Extract the [x, y] coordinate from the center of the cell holding the provided text.  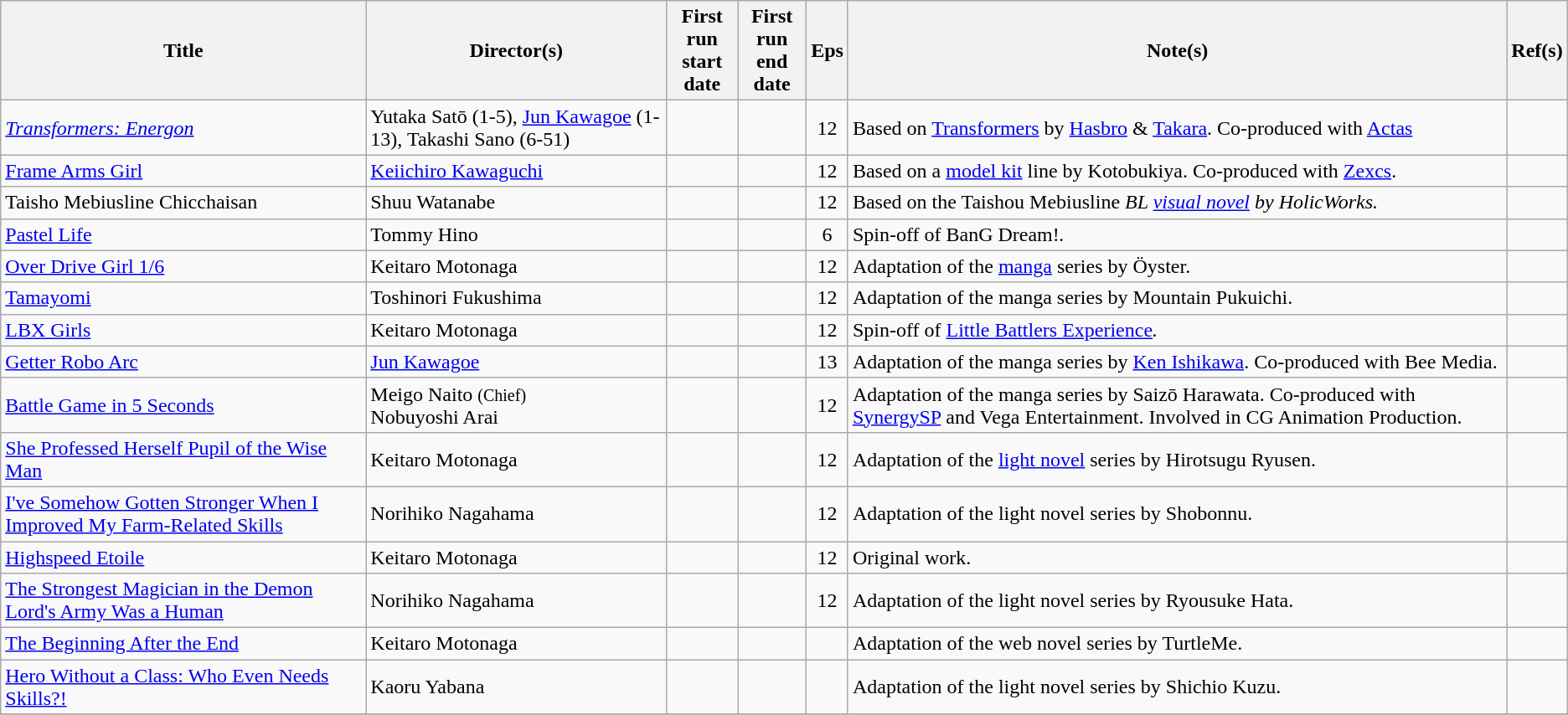
Meigo Naito (Chief)Nobuyoshi Arai [516, 405]
Pastel Life [183, 234]
The Strongest Magician in the Demon Lord's Army Was a Human [183, 601]
Adaptation of the manga series by Ken Ishikawa. Co-produced with Bee Media. [1177, 362]
Tommy Hino [516, 234]
Adaptation of the light novel series by Shobonnu. [1177, 514]
Transformers: Energon [183, 127]
First runstart date [702, 50]
Highspeed Etoile [183, 557]
Adaptation of the light novel series by Shichio Kuzu. [1177, 687]
LBX Girls [183, 330]
She Professed Herself Pupil of the Wise Man [183, 459]
Getter Robo Arc [183, 362]
Based on the Taishou Mebiusline BL visual novel by HolicWorks. [1177, 203]
13 [828, 362]
Original work. [1177, 557]
Eps [828, 50]
Note(s) [1177, 50]
Title [183, 50]
Jun Kawagoe [516, 362]
Yutaka Satō (1-5), Jun Kawagoe (1-13), Takashi Sano (6-51) [516, 127]
Adaptation of the manga series by Mountain Pukuichi. [1177, 298]
Tamayomi [183, 298]
Taisho Mebiusline Chicchaisan [183, 203]
Spin-off of BanG Dream!. [1177, 234]
Director(s) [516, 50]
Adaptation of the manga series by Saizō Harawata. Co-produced with SynergySP and Vega Entertainment. Involved in CG Animation Production. [1177, 405]
Spin-off of Little Battlers Experience. [1177, 330]
Based on a model kit line by Kotobukiya. Co-produced with Zexcs. [1177, 171]
Over Drive Girl 1/6 [183, 266]
Frame Arms Girl [183, 171]
Adaptation of the light novel series by Hirotsugu Ryusen. [1177, 459]
Kaoru Yabana [516, 687]
Keiichiro Kawaguchi [516, 171]
I've Somehow Gotten Stronger When I Improved My Farm-Related Skills [183, 514]
First runend date [772, 50]
Based on Transformers by Hasbro & Takara. Co-produced with Actas [1177, 127]
Toshinori Fukushima [516, 298]
Adaptation of the web novel series by TurtleMe. [1177, 644]
Hero Without a Class: Who Even Needs Skills?! [183, 687]
Adaptation of the manga series by Öyster. [1177, 266]
Adaptation of the light novel series by Ryousuke Hata. [1177, 601]
The Beginning After the End [183, 644]
Shuu Watanabe [516, 203]
Battle Game in 5 Seconds [183, 405]
Ref(s) [1537, 50]
6 [828, 234]
